Output the [X, Y] coordinate of the center of the cell containing the given text.  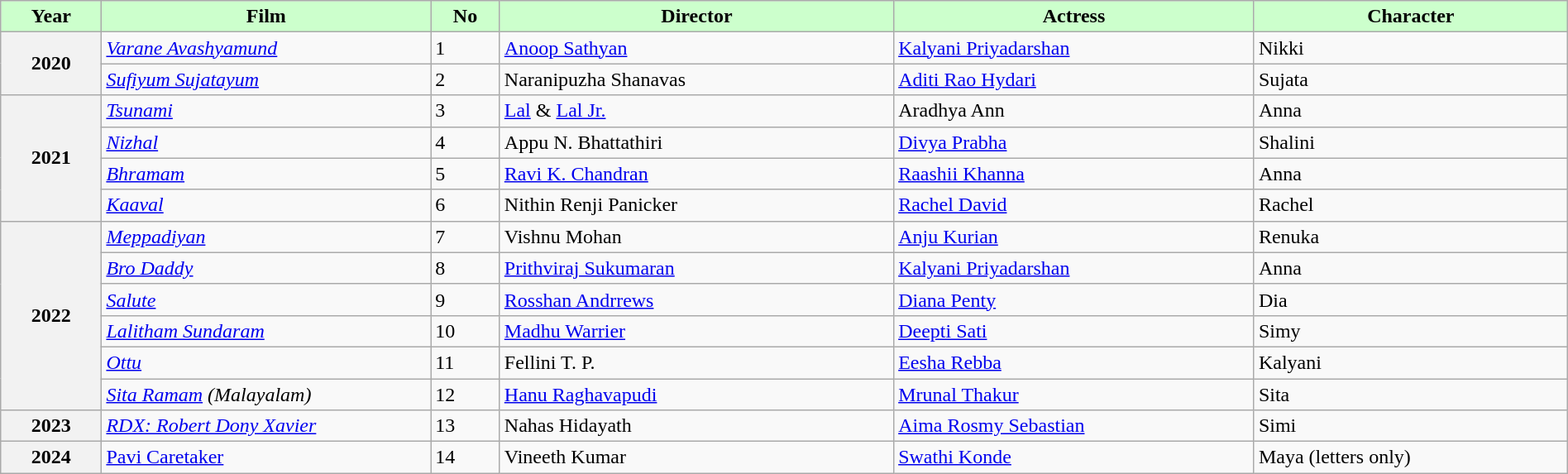
13 [466, 426]
8 [466, 268]
Sita Ramam (Malayalam) [266, 395]
Anju Kurian [1074, 237]
Salute [266, 299]
2022 [51, 315]
2020 [51, 64]
1 [466, 48]
Shalini [1411, 142]
Meppadiyan [266, 237]
Prithviraj Sukumaran [696, 268]
Dia [1411, 299]
Raashii Khanna [1074, 174]
14 [466, 457]
Actress [1074, 17]
Director [696, 17]
Varane Avashyamund [266, 48]
Bro Daddy [266, 268]
Eesha Rebba [1074, 362]
Character [1411, 17]
Kaaval [266, 205]
Ravi K. Chandran [696, 174]
Nizhal [266, 142]
2 [466, 79]
Aima Rosmy Sebastian [1074, 426]
Lalitham Sundaram [266, 331]
2023 [51, 426]
3 [466, 111]
Film [266, 17]
12 [466, 395]
Sufiyum Sujatayum [266, 79]
Maya (letters only) [1411, 457]
Simi [1411, 426]
Renuka [1411, 237]
RDX: Robert Dony Xavier [266, 426]
Diana Penty [1074, 299]
10 [466, 331]
Nikki [1411, 48]
Fellini T. P. [696, 362]
9 [466, 299]
Divya Prabha [1074, 142]
Mrunal Thakur [1074, 395]
2021 [51, 158]
Sita [1411, 395]
Lal & Lal Jr. [696, 111]
5 [466, 174]
Pavi Caretaker [266, 457]
2024 [51, 457]
4 [466, 142]
Vishnu Mohan [696, 237]
Bhramam [266, 174]
Sujata [1411, 79]
Tsunami [266, 111]
Nithin Renji Panicker [696, 205]
Naranipuzha Shanavas [696, 79]
No [466, 17]
Rosshan Andrrews [696, 299]
Hanu Raghavapudi [696, 395]
7 [466, 237]
Swathi Konde [1074, 457]
Kalyani [1411, 362]
Aditi Rao Hydari [1074, 79]
Year [51, 17]
Appu N. Bhattathiri [696, 142]
11 [466, 362]
Rachel David [1074, 205]
Nahas Hidayath [696, 426]
Rachel [1411, 205]
Vineeth Kumar [696, 457]
Deepti Sati [1074, 331]
Aradhya Ann [1074, 111]
Ottu [266, 362]
Madhu Warrier [696, 331]
Anoop Sathyan [696, 48]
6 [466, 205]
Simy [1411, 331]
